Determine the [x, y] coordinate at the center of the cell enclosing the given text.  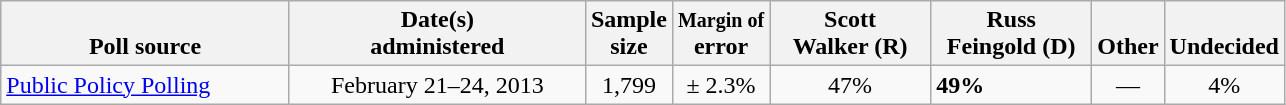
4% [1224, 85]
49% [1012, 85]
Samplesize [628, 34]
Other [1128, 34]
Date(s)administered [437, 34]
Margin oferror [720, 34]
Public Policy Polling [146, 85]
Poll source [146, 34]
± 2.3% [720, 85]
Undecided [1224, 34]
1,799 [628, 85]
RussFeingold (D) [1012, 34]
— [1128, 85]
47% [850, 85]
ScottWalker (R) [850, 34]
February 21–24, 2013 [437, 85]
